Identify which cell holds the provided text, then report its (X, Y) central coordinate. 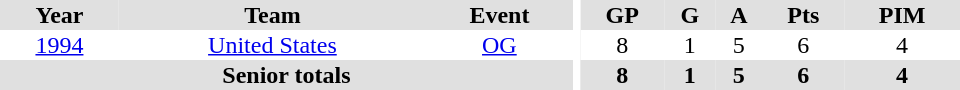
GP (622, 15)
Event (500, 15)
G (690, 15)
A (738, 15)
Team (272, 15)
OG (500, 45)
1994 (60, 45)
Year (60, 15)
Senior totals (286, 75)
United States (272, 45)
Pts (804, 15)
PIM (902, 15)
